Capture the cell that displays the provided text and extract its (x, y) central coordinate. 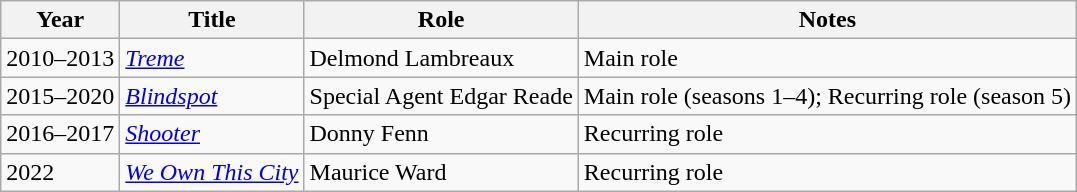
Title (212, 20)
Main role (seasons 1–4); Recurring role (season 5) (827, 96)
Shooter (212, 134)
We Own This City (212, 172)
2010–2013 (60, 58)
Notes (827, 20)
Donny Fenn (441, 134)
Special Agent Edgar Reade (441, 96)
Year (60, 20)
2015–2020 (60, 96)
Blindspot (212, 96)
Delmond Lambreaux (441, 58)
2022 (60, 172)
Treme (212, 58)
Role (441, 20)
2016–2017 (60, 134)
Maurice Ward (441, 172)
Main role (827, 58)
